Pinpoint the cell where the given text exists, returning its (X, Y) midpoint coordinate. 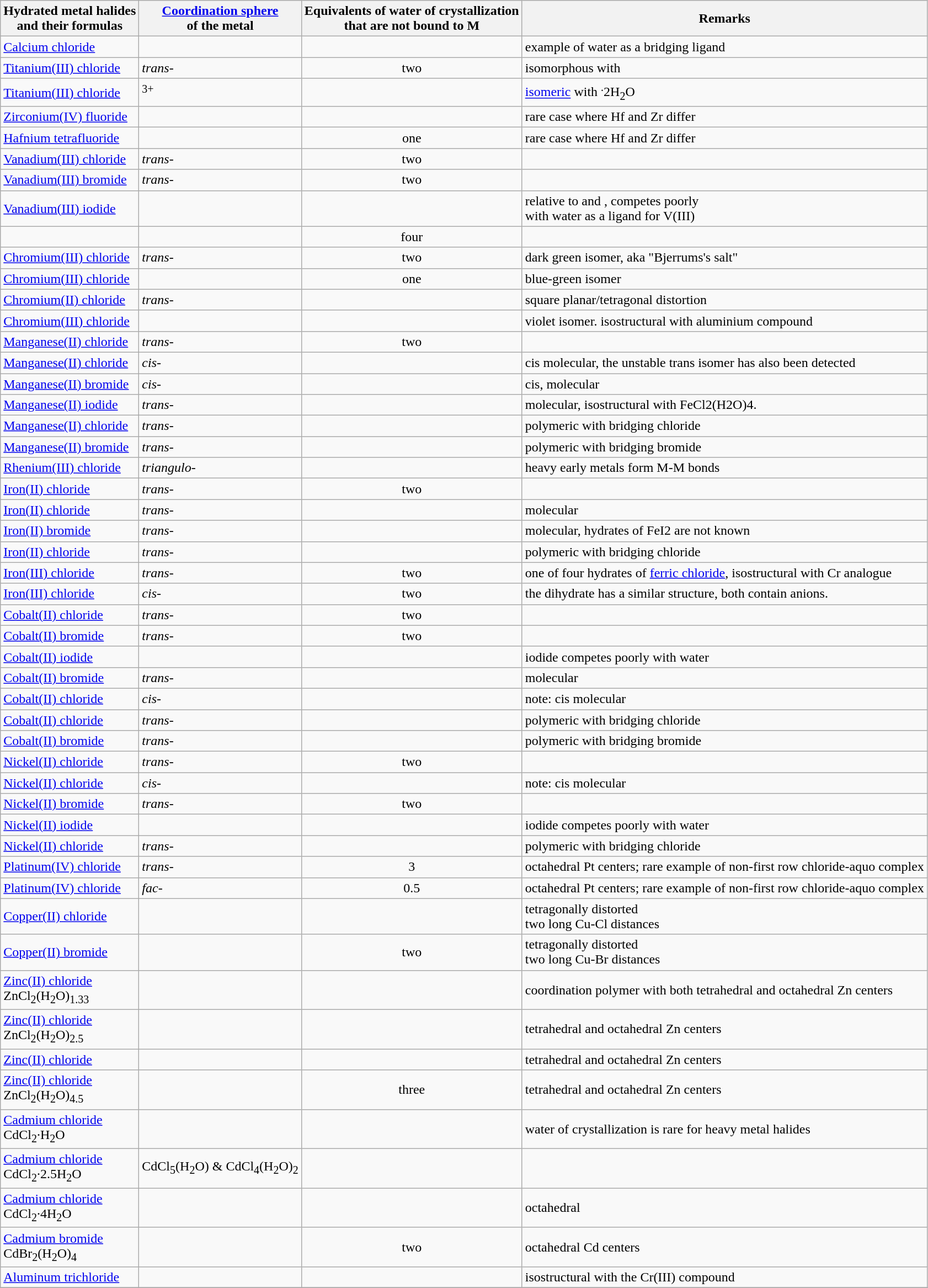
isomorphous with (724, 68)
Zinc(II) chlorideZnCl2(H2O)4.5 (70, 1089)
Coordination sphereof the metal (220, 19)
square planar/tetragonal distortion (724, 300)
one of four hydrates of ferric chloride, isostructural with Cr analogue (724, 573)
isostructural with the Cr(III) compound (724, 1278)
violet isomer. isostructural with aluminium compound (724, 321)
heavy early metals form M-M bonds (724, 468)
fac- (220, 888)
cis, molecular (724, 384)
triangulo- (220, 468)
coordination polymer with both tetrahedral and octahedral Zn centers (724, 990)
Manganese(II) iodide (70, 405)
0.5 (412, 888)
Cadmium chlorideCdCl2·4H2O (70, 1207)
Remarks (724, 19)
tetragonally distorted two long Cu-Cl distances (724, 916)
Zirconium(IV) fluoride (70, 117)
Copper(II) chloride (70, 916)
octahedral (724, 1207)
Aluminum trichloride (70, 1278)
Nickel(II) iodide (70, 825)
blue-green isomer (724, 279)
tetragonally distorted two long Cu-Br distances (724, 952)
relative to and , competes poorly with water as a ligand for V(III) (724, 209)
molecular, hydrates of FeI2 are not known (724, 531)
dark green isomer, aka "Bjerrums's salt" (724, 258)
Iron(II) bromide (70, 531)
Vanadium(III) iodide (70, 209)
CdCl5(H2O) & CdCl4(H2O)2 (220, 1169)
Zinc(II) chlorideZnCl2(H2O)1.33 (70, 990)
Cadmium bromideCdBr2(H2O)4 (70, 1247)
the dihydrate has a similar structure, both contain anions. (724, 594)
example of water as a bridging ligand (724, 47)
three (412, 1089)
water of crystallization is rare for heavy metal halides (724, 1129)
Hafnium tetrafluoride (70, 138)
Vanadium(III) bromide (70, 180)
Zinc(II) chloride (70, 1060)
cis molecular, the unstable trans isomer has also been detected (724, 363)
3+ (220, 93)
Zinc(II) chlorideZnCl2(H2O)2.5 (70, 1030)
Calcium chloride (70, 47)
Nickel(II) bromide (70, 804)
Vanadium(III) chloride (70, 159)
3 (412, 867)
Equivalents of water of crystallization that are not bound to M (412, 19)
four (412, 237)
Hydrated metal halidesand their formulas (70, 19)
Rhenium(III) chloride (70, 468)
molecular, isostructural with FeCl2(H2O)4. (724, 405)
Copper(II) bromide (70, 952)
Cobalt(II) iodide (70, 657)
Cadmium chlorideCdCl2·H2O (70, 1129)
octahedral Cd centers (724, 1247)
Cadmium chlorideCdCl2·2.5H2O (70, 1169)
isomeric with .2H2O (724, 93)
Chromium(II) chloride (70, 300)
